For the text-containing cell, return its midpoint in (x, y) coordinate format. 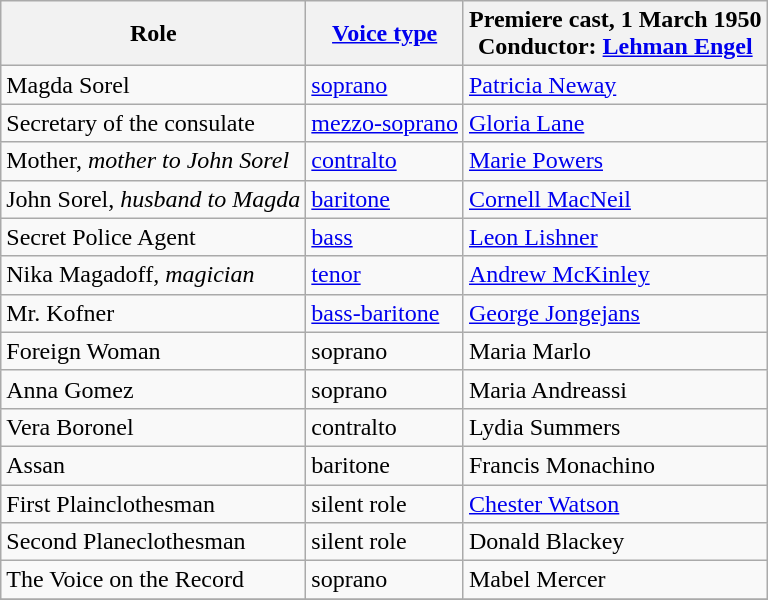
First Plainclothesman (154, 503)
Secretary of the consulate (154, 123)
Leon Lishner (615, 237)
Marie Powers (615, 161)
Mother, mother to John Sorel (154, 161)
Foreign Woman (154, 351)
Lydia Summers (615, 427)
Secret Police Agent (154, 237)
Voice type (385, 34)
Patricia Neway (615, 85)
John Sorel, husband to Magda (154, 199)
Vera Boronel (154, 427)
Anna Gomez (154, 389)
Francis Monachino (615, 465)
bass (385, 237)
Assan (154, 465)
Gloria Lane (615, 123)
mezzo-soprano (385, 123)
George Jongejans (615, 313)
tenor (385, 275)
Mr. Kofner (154, 313)
Role (154, 34)
Maria Marlo (615, 351)
Second Planeclothesman (154, 542)
Magda Sorel (154, 85)
bass-baritone (385, 313)
Andrew McKinley (615, 275)
The Voice on the Record (154, 580)
Nika Magadoff, magician (154, 275)
Mabel Mercer (615, 580)
Chester Watson (615, 503)
Cornell MacNeil (615, 199)
Premiere cast, 1 March 1950Conductor: Lehman Engel (615, 34)
Maria Andreassi (615, 389)
Donald Blackey (615, 542)
